Extract the (X, Y) coordinate from the center of the cell holding the provided text.  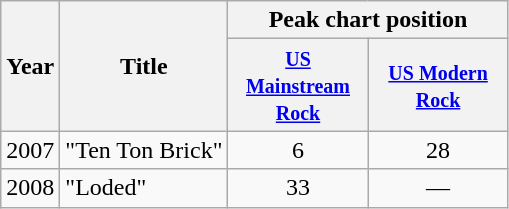
Year (30, 66)
— (438, 188)
"Ten Ton Brick" (144, 150)
33 (298, 188)
"Loded" (144, 188)
2007 (30, 150)
US Modern Rock (438, 85)
Title (144, 66)
28 (438, 150)
2008 (30, 188)
6 (298, 150)
US Mainstream Rock (298, 85)
Peak chart position (368, 20)
